Determine the (X, Y) coordinate at the center of the cell enclosing the given text.  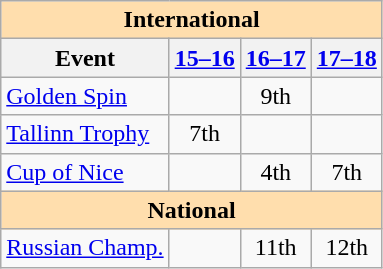
12th (346, 248)
Russian Champ. (85, 248)
National (192, 210)
16–17 (276, 58)
Golden Spin (85, 96)
9th (276, 96)
15–16 (204, 58)
17–18 (346, 58)
4th (276, 172)
Event (85, 58)
11th (276, 248)
Cup of Nice (85, 172)
Tallinn Trophy (85, 134)
International (192, 20)
